Search for the cell housing the specified text and yield its [X, Y] center coordinate. 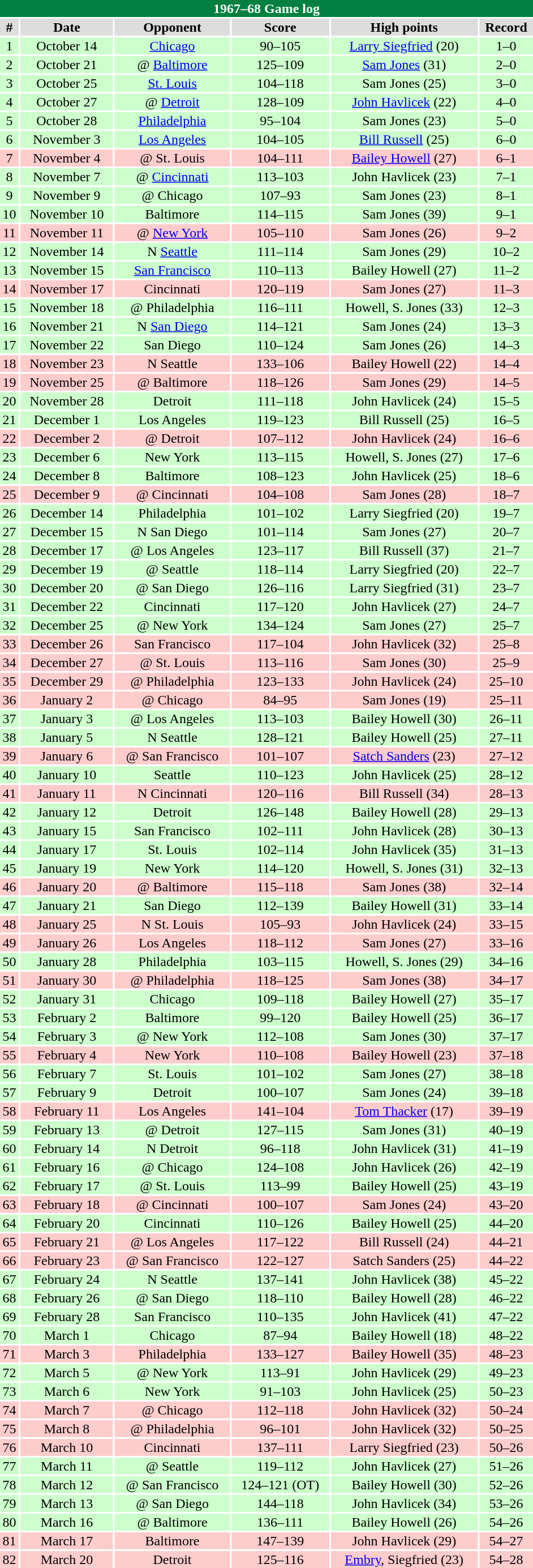
December 8 [67, 476]
February 14 [67, 1148]
Sam Jones (39) [404, 214]
16–6 [506, 438]
58 [9, 1111]
March 10 [67, 1447]
Satch Sanders (25) [404, 1261]
41–19 [506, 1148]
Score [280, 27]
January 12 [67, 812]
November 18 [67, 307]
90–105 [280, 46]
November 11 [67, 233]
44–20 [506, 1223]
104–111 [280, 158]
72 [9, 1373]
March 8 [67, 1429]
33–16 [506, 943]
56 [9, 1074]
5 [9, 121]
119–123 [280, 420]
25–7 [506, 625]
48 [9, 924]
November 25 [67, 382]
133–127 [280, 1354]
104–105 [280, 139]
32–14 [506, 887]
Bailey Howell (31) [404, 905]
66 [9, 1261]
50–25 [506, 1429]
104–118 [280, 83]
52–26 [506, 1485]
19–7 [506, 513]
January 25 [67, 924]
January 20 [67, 887]
6–1 [506, 158]
November 21 [67, 326]
32–13 [506, 868]
36 [9, 700]
17 [9, 345]
37 [9, 719]
48–22 [506, 1335]
6–0 [506, 139]
John Havlicek (31) [404, 1148]
5–0 [506, 121]
3–0 [506, 83]
Seattle [172, 775]
March 17 [67, 1541]
133–106 [280, 364]
114–115 [280, 214]
37–18 [506, 1055]
114–120 [280, 868]
Date [67, 27]
Larry Siegfried (31) [404, 588]
49–23 [506, 1373]
February 3 [67, 1036]
17–6 [506, 457]
128–121 [280, 737]
79 [9, 1503]
16–5 [506, 420]
Bailey Howell (26) [404, 1522]
13 [9, 270]
40 [9, 775]
February 11 [67, 1111]
December 27 [67, 663]
31–13 [506, 849]
14–4 [506, 364]
110–126 [280, 1223]
December 1 [67, 420]
50 [9, 962]
35–17 [506, 999]
Bailey Howell (22) [404, 364]
February 9 [67, 1092]
N Detroit [172, 1148]
126–148 [280, 812]
125–109 [280, 65]
February 2 [67, 1018]
48–23 [506, 1354]
December 25 [67, 625]
February 17 [67, 1186]
42–19 [506, 1167]
144–118 [280, 1503]
November 4 [67, 158]
95–104 [280, 121]
37–17 [506, 1036]
123–133 [280, 681]
Satch Sanders (23) [404, 756]
February 18 [67, 1204]
Record [506, 27]
33–14 [506, 905]
64 [9, 1223]
Bill Russell (34) [404, 793]
December 19 [67, 569]
John Havlicek (38) [404, 1279]
Sam Jones (19) [404, 700]
137–141 [280, 1279]
20 [9, 401]
January 21 [67, 905]
110–123 [280, 775]
19 [9, 382]
137–111 [280, 1447]
107–112 [280, 438]
December 26 [67, 644]
54–28 [506, 1560]
11–2 [506, 270]
October 27 [67, 102]
118–114 [280, 569]
4–0 [506, 102]
2–0 [506, 65]
Bailey Howell (35) [404, 1354]
84–95 [280, 700]
118–126 [280, 382]
87–94 [280, 1335]
28–13 [506, 793]
November 9 [67, 195]
34 [9, 663]
January 19 [67, 868]
147–139 [280, 1541]
14–3 [506, 345]
30 [9, 588]
54–27 [506, 1541]
20–7 [506, 532]
10 [9, 214]
14–5 [506, 382]
February 16 [67, 1167]
December 17 [67, 550]
51–26 [506, 1466]
38 [9, 737]
December 2 [67, 438]
March 12 [67, 1485]
23–7 [506, 588]
120–116 [280, 793]
January 10 [67, 775]
25–10 [506, 681]
62 [9, 1186]
50–23 [506, 1391]
November 22 [67, 345]
October 25 [67, 83]
January 15 [67, 831]
March 16 [67, 1522]
123–117 [280, 550]
107–93 [280, 195]
47 [9, 905]
December 22 [67, 606]
74 [9, 1410]
Sam Jones (28) [404, 494]
110–135 [280, 1317]
25–9 [506, 663]
12 [9, 251]
8 [9, 177]
October 14 [67, 46]
7 [9, 158]
38–18 [506, 1074]
111–114 [280, 251]
63 [9, 1204]
October 28 [67, 121]
March 11 [67, 1466]
January 5 [67, 737]
Howell, S. Jones (31) [404, 868]
John Havlicek (34) [404, 1503]
134–124 [280, 625]
March 7 [67, 1410]
65 [9, 1242]
13–3 [506, 326]
110–124 [280, 345]
116–111 [280, 307]
December 14 [67, 513]
12–3 [506, 307]
25–11 [506, 700]
11–3 [506, 289]
76 [9, 1447]
54–26 [506, 1522]
32 [9, 625]
101–114 [280, 532]
November 14 [67, 251]
96–118 [280, 1148]
January 31 [67, 999]
26 [9, 513]
40–19 [506, 1130]
March 6 [67, 1391]
Bill Russell (37) [404, 550]
John Havlicek (41) [404, 1317]
71 [9, 1354]
117–120 [280, 606]
18–6 [506, 476]
51 [9, 980]
28–12 [506, 775]
117–122 [280, 1242]
57 [9, 1092]
March 13 [67, 1503]
November 23 [67, 364]
39–19 [506, 1111]
John Havlicek (23) [404, 177]
41 [9, 793]
42 [9, 812]
112–139 [280, 905]
53 [9, 1018]
33–15 [506, 924]
27–12 [506, 756]
15 [9, 307]
February 28 [67, 1317]
January 2 [67, 700]
109–118 [280, 999]
March 20 [67, 1560]
73 [9, 1391]
104–108 [280, 494]
44–21 [506, 1242]
9–1 [506, 214]
22 [9, 438]
8–1 [506, 195]
108–123 [280, 476]
18–7 [506, 494]
December 15 [67, 532]
January 30 [67, 980]
110–113 [280, 270]
43–19 [506, 1186]
127–115 [280, 1130]
Opponent [172, 27]
33 [9, 644]
Howell, S. Jones (29) [404, 962]
John Havlicek (35) [404, 849]
February 26 [67, 1298]
49 [9, 943]
January 17 [67, 849]
50–26 [506, 1447]
103–115 [280, 962]
Embry, Siegfried (23) [404, 1560]
16 [9, 326]
October 21 [67, 65]
30–13 [506, 831]
75 [9, 1429]
1967–68 Game log [266, 8]
February 21 [67, 1242]
34–17 [506, 980]
November 7 [67, 177]
January 11 [67, 793]
21–7 [506, 550]
112–118 [280, 1410]
29–13 [506, 812]
January 6 [67, 756]
122–127 [280, 1261]
Bailey Howell (18) [404, 1335]
Bailey Howell (23) [404, 1055]
55 [9, 1055]
November 28 [67, 401]
26–11 [506, 719]
February 23 [67, 1261]
March 5 [67, 1373]
81 [9, 1541]
November 10 [67, 214]
John Havlicek (26) [404, 1167]
November 3 [67, 139]
36–17 [506, 1018]
14 [9, 289]
46–22 [506, 1298]
50–24 [506, 1410]
35 [9, 681]
Tom Thacker (17) [404, 1111]
December 20 [67, 588]
112–108 [280, 1036]
118–110 [280, 1298]
113–115 [280, 457]
February 20 [67, 1223]
February 13 [67, 1130]
39 [9, 756]
7–1 [506, 177]
November 15 [67, 270]
11 [9, 233]
102–114 [280, 849]
115–118 [280, 887]
27–11 [506, 737]
December 29 [67, 681]
118–112 [280, 943]
24–7 [506, 606]
126–116 [280, 588]
22–7 [506, 569]
125–116 [280, 1560]
January 26 [67, 943]
136–111 [280, 1522]
34–16 [506, 962]
117–104 [280, 644]
10–2 [506, 251]
110–108 [280, 1055]
15–5 [506, 401]
119–112 [280, 1466]
60 [9, 1148]
28 [9, 550]
45–22 [506, 1279]
113–91 [280, 1373]
# [9, 27]
69 [9, 1317]
44–22 [506, 1261]
Bill Russell (24) [404, 1242]
31 [9, 606]
Howell, S. Jones (33) [404, 307]
3 [9, 83]
47–22 [506, 1317]
96–101 [280, 1429]
45 [9, 868]
91–103 [280, 1391]
25–8 [506, 644]
December 9 [67, 494]
59 [9, 1130]
21 [9, 420]
N Cincinnati [172, 793]
102–111 [280, 831]
128–109 [280, 102]
105–93 [280, 924]
124–108 [280, 1167]
77 [9, 1466]
114–121 [280, 326]
March 1 [67, 1335]
113–116 [280, 663]
118–125 [280, 980]
99–120 [280, 1018]
1–0 [506, 46]
9–2 [506, 233]
124–121 (OT) [280, 1485]
24 [9, 476]
2 [9, 65]
January 28 [67, 962]
23 [9, 457]
54 [9, 1036]
111–118 [280, 401]
25 [9, 494]
February 24 [67, 1279]
78 [9, 1485]
67 [9, 1279]
1 [9, 46]
46 [9, 887]
53–26 [506, 1503]
105–110 [280, 233]
February 7 [67, 1074]
February 4 [67, 1055]
82 [9, 1560]
John Havlicek (22) [404, 102]
70 [9, 1335]
March 3 [67, 1354]
113–99 [280, 1186]
Larry Siegfried (23) [404, 1447]
N St. Louis [172, 924]
January 3 [67, 719]
Howell, S. Jones (27) [404, 457]
43–20 [506, 1204]
101–107 [280, 756]
44 [9, 849]
Sam Jones (25) [404, 83]
4 [9, 102]
November 17 [67, 289]
43 [9, 831]
29 [9, 569]
18 [9, 364]
High points [404, 27]
61 [9, 1167]
80 [9, 1522]
39–18 [506, 1092]
52 [9, 999]
68 [9, 1298]
141–104 [280, 1111]
John Havlicek (28) [404, 831]
December 6 [67, 457]
9 [9, 195]
27 [9, 532]
120–119 [280, 289]
6 [9, 139]
